Locate the cell with the specified text and output its (x, y) center coordinate. 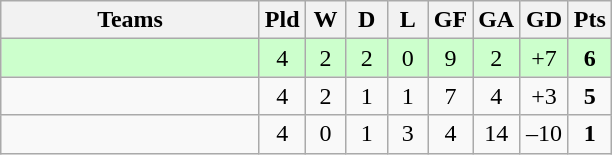
GA (496, 20)
3 (408, 134)
D (366, 20)
GF (450, 20)
Pld (282, 20)
Pts (590, 20)
–10 (544, 134)
14 (496, 134)
W (326, 20)
9 (450, 58)
7 (450, 96)
6 (590, 58)
5 (590, 96)
Teams (130, 20)
+7 (544, 58)
+3 (544, 96)
GD (544, 20)
L (408, 20)
